Detect which cell encompasses the target text, then output its (x, y) center coordinate. 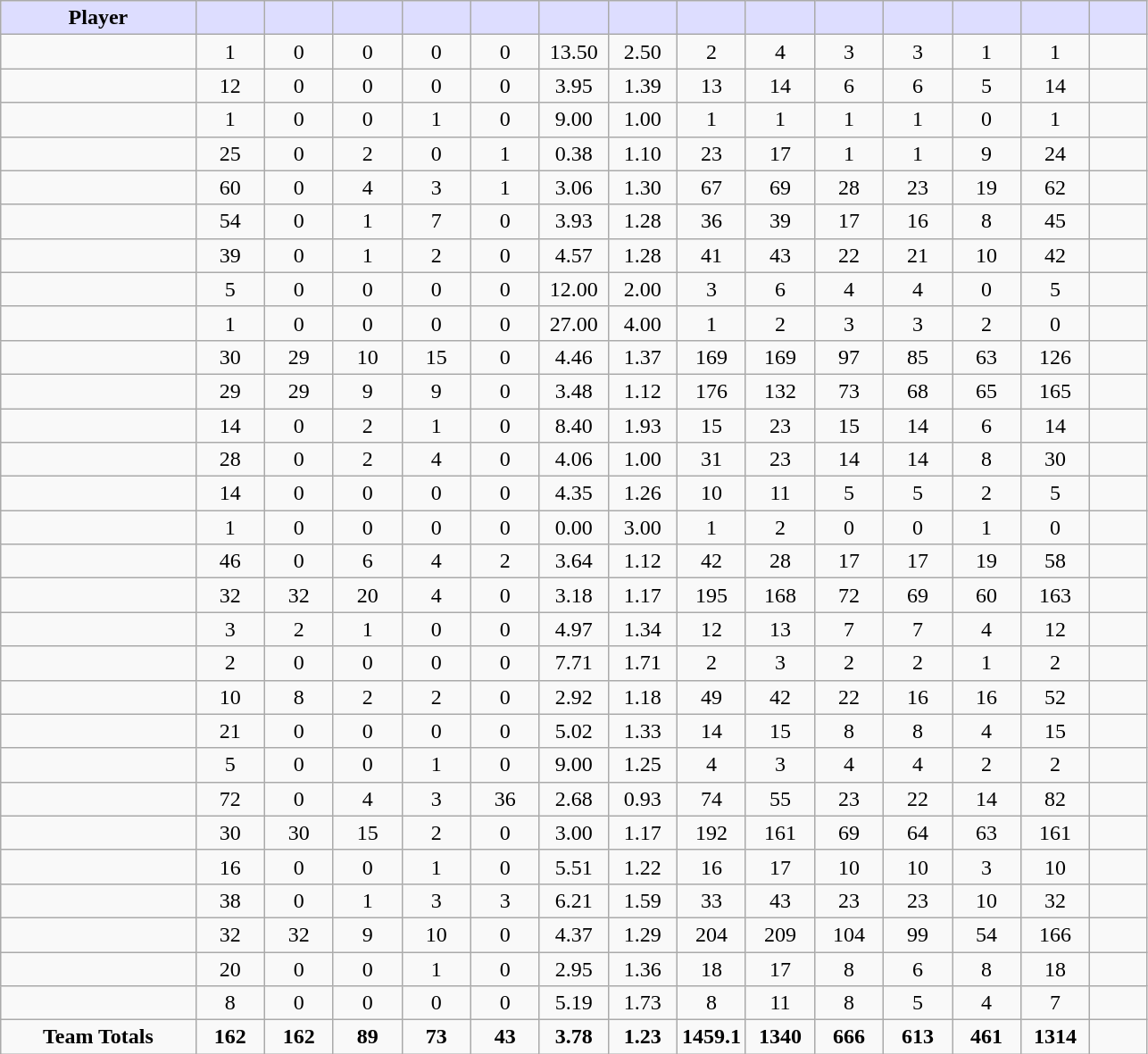
1.22 (643, 867)
25 (230, 154)
0.93 (643, 799)
31 (711, 460)
2.68 (573, 799)
46 (230, 561)
168 (780, 595)
55 (780, 799)
89 (368, 1037)
4.37 (573, 934)
132 (780, 391)
85 (918, 357)
1.10 (643, 154)
2.92 (573, 697)
666 (848, 1037)
64 (918, 833)
4.97 (573, 629)
5.19 (573, 1003)
1.30 (643, 187)
3.48 (573, 391)
27.00 (573, 323)
461 (987, 1037)
3.78 (573, 1037)
Team Totals (98, 1037)
5.51 (573, 867)
0.00 (573, 527)
99 (918, 934)
Player (98, 18)
45 (1055, 221)
12.00 (573, 289)
38 (230, 900)
1.73 (643, 1003)
13.50 (573, 52)
4.06 (573, 460)
1.23 (643, 1037)
2.95 (573, 968)
3.95 (573, 86)
2.00 (643, 289)
165 (1055, 391)
6.21 (573, 900)
3.18 (573, 595)
4.46 (573, 357)
74 (711, 799)
209 (780, 934)
2.50 (643, 52)
4.35 (573, 494)
1340 (780, 1037)
3.64 (573, 561)
65 (987, 391)
3.93 (573, 221)
4.57 (573, 255)
1.36 (643, 968)
8.40 (573, 426)
62 (1055, 187)
4.00 (643, 323)
33 (711, 900)
1.93 (643, 426)
82 (1055, 799)
52 (1055, 697)
5.02 (573, 731)
49 (711, 697)
104 (848, 934)
1459.1 (711, 1037)
176 (711, 391)
67 (711, 187)
1.25 (643, 765)
126 (1055, 357)
7.71 (573, 663)
1.29 (643, 934)
195 (711, 595)
163 (1055, 595)
24 (1055, 154)
1314 (1055, 1037)
58 (1055, 561)
1.59 (643, 900)
1.37 (643, 357)
68 (918, 391)
1.71 (643, 663)
613 (918, 1037)
204 (711, 934)
97 (848, 357)
1.18 (643, 697)
1.39 (643, 86)
1.34 (643, 629)
166 (1055, 934)
1.33 (643, 731)
3.06 (573, 187)
192 (711, 833)
0.38 (573, 154)
41 (711, 255)
1.26 (643, 494)
